Output the (x, y) coordinate of the center of the cell containing the given text.  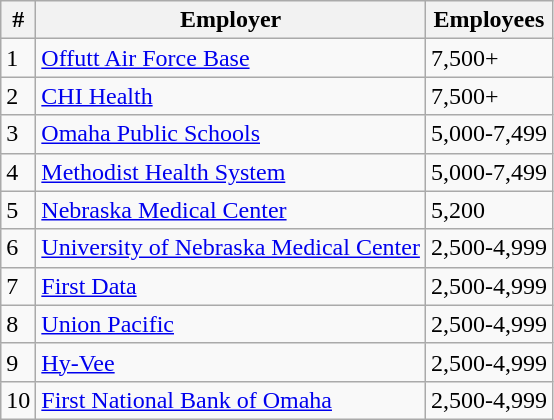
First Data (231, 286)
6 (18, 248)
Employer (231, 20)
2 (18, 96)
3 (18, 134)
Omaha Public Schools (231, 134)
Hy-Vee (231, 362)
10 (18, 400)
Employees (488, 20)
5 (18, 210)
University of Nebraska Medical Center (231, 248)
1 (18, 58)
8 (18, 324)
Nebraska Medical Center (231, 210)
Methodist Health System (231, 172)
4 (18, 172)
7 (18, 286)
# (18, 20)
CHI Health (231, 96)
9 (18, 362)
Offutt Air Force Base (231, 58)
Union Pacific (231, 324)
First National Bank of Omaha (231, 400)
5,200 (488, 210)
